Provide the (x, y) coordinate of the cell's center where the given text is located.  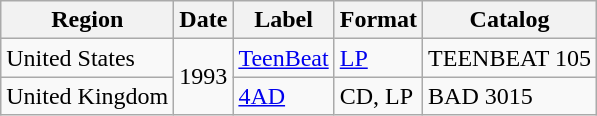
LP (378, 58)
CD, LP (378, 96)
4AD (284, 96)
1993 (204, 77)
Region (88, 20)
Label (284, 20)
Catalog (510, 20)
TeenBeat (284, 58)
United States (88, 58)
Format (378, 20)
Date (204, 20)
United Kingdom (88, 96)
BAD 3015 (510, 96)
TEENBEAT 105 (510, 58)
